Pinpoint the cell where the given text exists, returning its [X, Y] midpoint coordinate. 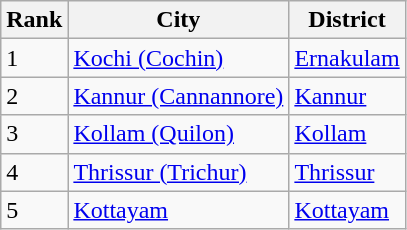
4 [34, 172]
Kollam [347, 134]
District [347, 20]
Ernakulam [347, 58]
Thrissur [347, 172]
Kochi (Cochin) [178, 58]
Thrissur (Trichur) [178, 172]
Kollam (Quilon) [178, 134]
Rank [34, 20]
Kannur (Cannannore) [178, 96]
5 [34, 210]
2 [34, 96]
Kannur [347, 96]
3 [34, 134]
City [178, 20]
1 [34, 58]
